Return [X, Y] of the center of cell containing provided text 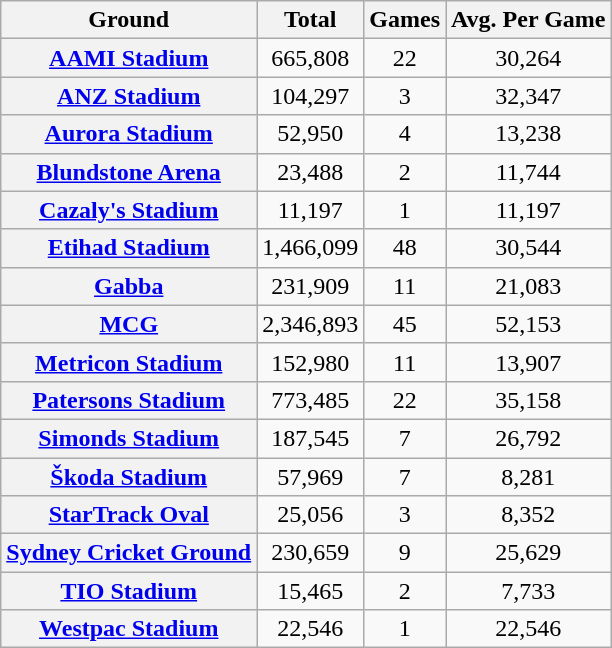
773,485 [310, 400]
25,056 [310, 515]
30,544 [528, 248]
23,488 [310, 172]
32,347 [528, 96]
Aurora Stadium [129, 134]
8,281 [528, 477]
Westpac Stadium [129, 629]
AAMI Stadium [129, 58]
15,465 [310, 591]
26,792 [528, 438]
Gabba [129, 286]
52,153 [528, 324]
665,808 [310, 58]
Games [405, 20]
13,907 [528, 362]
Sydney Cricket Ground [129, 553]
8,352 [528, 515]
21,083 [528, 286]
231,909 [310, 286]
MCG [129, 324]
7,733 [528, 591]
25,629 [528, 553]
Avg. Per Game [528, 20]
48 [405, 248]
230,659 [310, 553]
Škoda Stadium [129, 477]
Total [310, 20]
Metricon Stadium [129, 362]
152,980 [310, 362]
Blundstone Arena [129, 172]
Etihad Stadium [129, 248]
11,744 [528, 172]
2,346,893 [310, 324]
30,264 [528, 58]
57,969 [310, 477]
Simonds Stadium [129, 438]
45 [405, 324]
52,950 [310, 134]
1,466,099 [310, 248]
Ground [129, 20]
13,238 [528, 134]
ANZ Stadium [129, 96]
4 [405, 134]
StarTrack Oval [129, 515]
35,158 [528, 400]
9 [405, 553]
187,545 [310, 438]
104,297 [310, 96]
Patersons Stadium [129, 400]
Cazaly's Stadium [129, 210]
TIO Stadium [129, 591]
